Identify which cell holds the provided text, then report its [X, Y] central coordinate. 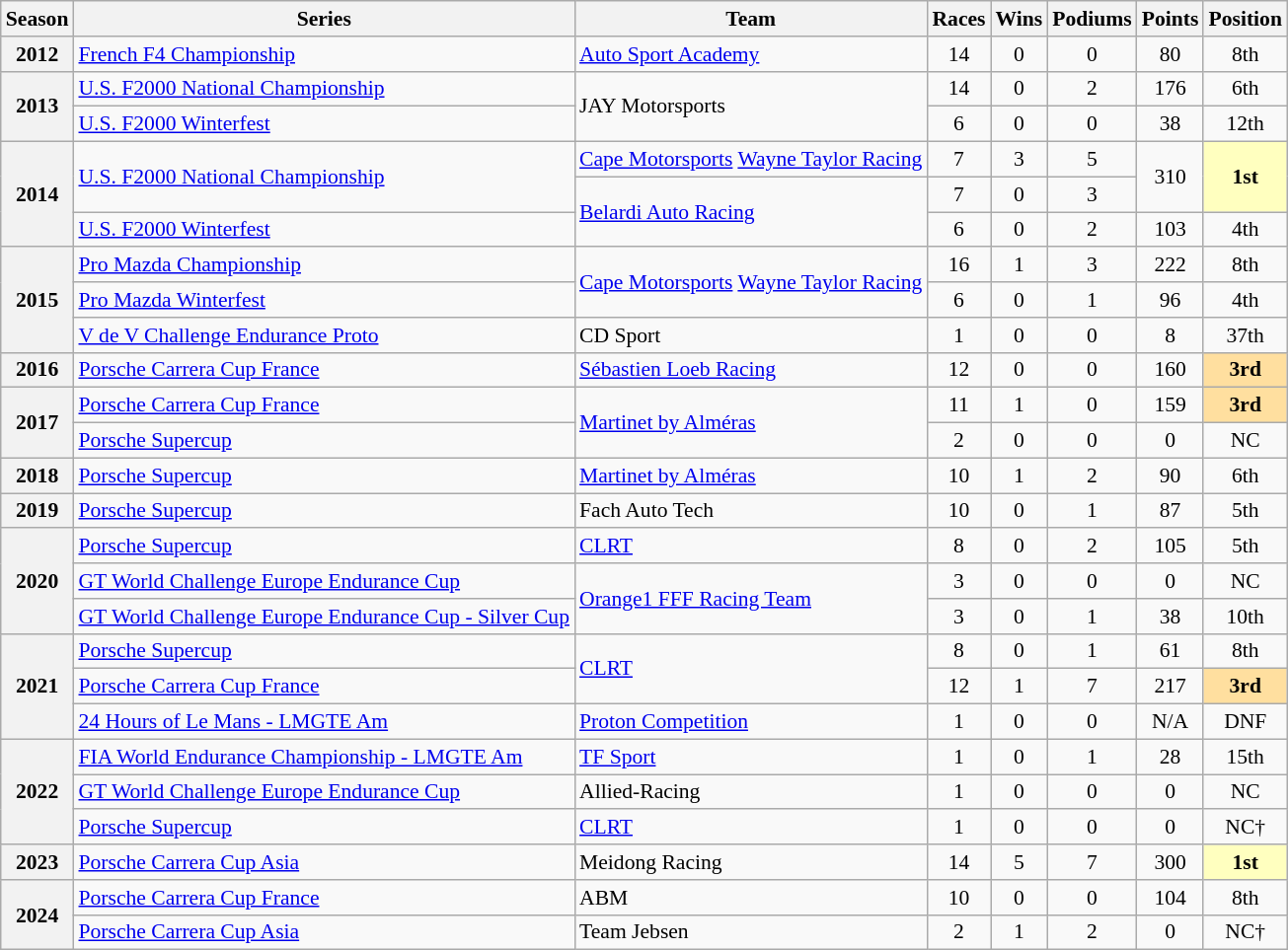
Series [324, 19]
Points [1171, 19]
80 [1171, 54]
217 [1171, 687]
300 [1171, 862]
DNF [1245, 722]
2014 [38, 195]
FIA World Endurance Championship - LMGTE Am [324, 757]
2024 [38, 915]
2019 [38, 511]
Proton Competition [750, 722]
Belardi Auto Racing [750, 211]
90 [1171, 475]
Team Jebsen [750, 932]
Pro Mazda Winterfest [324, 300]
Wins [1020, 19]
Fach Auto Tech [750, 511]
12th [1245, 124]
2018 [38, 475]
TF Sport [750, 757]
2021 [38, 687]
CD Sport [750, 335]
159 [1171, 405]
10th [1245, 617]
Sébastien Loeb Racing [750, 370]
310 [1171, 178]
JAY Motorsports [750, 107]
N/A [1171, 722]
Podiums [1092, 19]
Season [38, 19]
2016 [38, 370]
2020 [38, 582]
104 [1171, 898]
Pro Mazda Championship [324, 265]
96 [1171, 300]
28 [1171, 757]
2012 [38, 54]
176 [1171, 89]
15th [1245, 757]
2017 [38, 422]
ABM [750, 898]
2013 [38, 107]
2023 [38, 862]
GT World Challenge Europe Endurance Cup - Silver Cup [324, 617]
Position [1245, 19]
61 [1171, 651]
37th [1245, 335]
2022 [38, 791]
Meidong Racing [750, 862]
103 [1171, 230]
11 [958, 405]
2015 [38, 300]
16 [958, 265]
Orange1 FFF Racing Team [750, 598]
French F4 Championship [324, 54]
87 [1171, 511]
Allied-Racing [750, 792]
Team [750, 19]
Races [958, 19]
105 [1171, 547]
222 [1171, 265]
Auto Sport Academy [750, 54]
V de V Challenge Endurance Proto [324, 335]
160 [1171, 370]
24 Hours of Le Mans - LMGTE Am [324, 722]
